Capture the cell that displays the provided text and extract its (x, y) central coordinate. 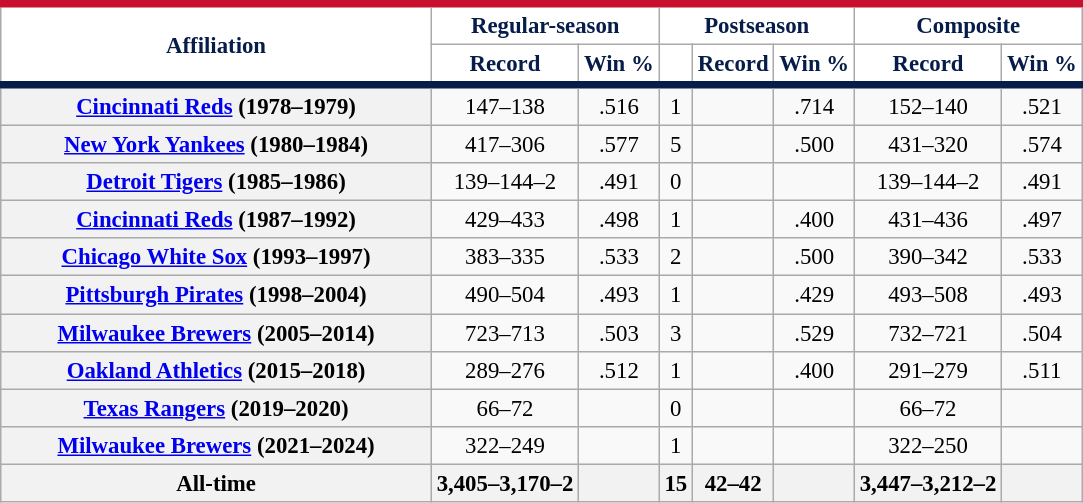
.516 (619, 106)
322–250 (928, 445)
Detroit Tigers (1985–1986) (216, 182)
.497 (1042, 220)
Milwaukee Brewers (2021–2024) (216, 445)
390–342 (928, 257)
.504 (1042, 333)
147–138 (504, 106)
723–713 (504, 333)
429–433 (504, 220)
.511 (1042, 370)
417–306 (504, 145)
431–320 (928, 145)
New York Yankees (1980–1984) (216, 145)
Affiliation (216, 44)
5 (676, 145)
732–721 (928, 333)
Postseason (756, 24)
.512 (619, 370)
431–436 (928, 220)
All-time (216, 483)
3,447–3,212–2 (928, 483)
.714 (814, 106)
152–140 (928, 106)
Chicago White Sox (1993–1997) (216, 257)
.498 (619, 220)
.521 (1042, 106)
Cincinnati Reds (1987–1992) (216, 220)
322–249 (504, 445)
Pittsburgh Pirates (1998–2004) (216, 295)
Cincinnati Reds (1978–1979) (216, 106)
Oakland Athletics (2015–2018) (216, 370)
.429 (814, 295)
.574 (1042, 145)
42–42 (732, 483)
2 (676, 257)
Milwaukee Brewers (2005–2014) (216, 333)
.577 (619, 145)
.529 (814, 333)
490–504 (504, 295)
291–279 (928, 370)
.503 (619, 333)
383–335 (504, 257)
3 (676, 333)
3,405–3,170–2 (504, 483)
Regular-season (545, 24)
15 (676, 483)
Composite (968, 24)
Texas Rangers (2019–2020) (216, 408)
289–276 (504, 370)
493–508 (928, 295)
